Scan for the cell matching the given text and deliver its (x, y) coordinate at center. 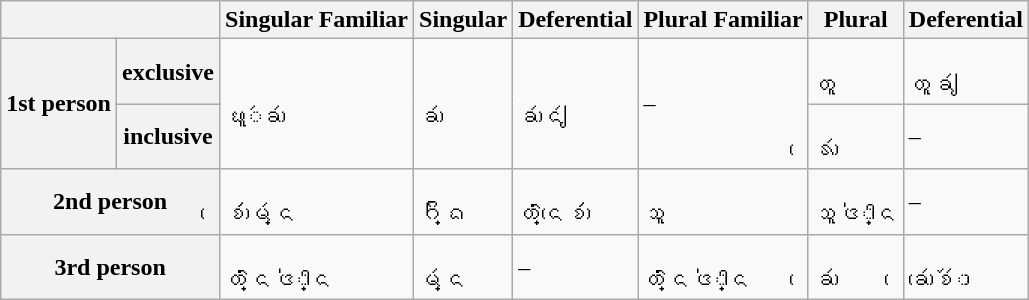
ᨡᩮᩢᩣᨧᩮᩢ᩶ᩣ (966, 266)
ᨲᩪᨡᩢᩭ (966, 72)
Singular Familiar (317, 20)
ᨲᩪ (856, 72)
ᨲᩫ᩠ᨶᨧᩮᩢᩢᩣ (576, 202)
ᨤᩥ᩠ᨦ (464, 202)
2nd person (110, 202)
1st person (59, 104)
ᨡᩢᩣ (464, 104)
3rd person (110, 266)
ᨡᩢᩣᨶᩢᩭ (576, 104)
ᩈᩪᨴ᩵ᩤ᩠ᨶ (856, 202)
Plural Familiar (723, 20)
ᨹᩪᩢᨡᩢᩣ (317, 104)
ᩁᩮᩢᩣ (856, 136)
ᨡᩮᩢᩣ (856, 266)
inclusive (168, 136)
ᨾᩢ᩠ᨶ (464, 266)
ᨧᩮᩢᩢᩣᨾᩢ᩠ᨶ (317, 202)
Plural (856, 20)
Singular (464, 20)
ᩈᩪ (723, 202)
exclusive (168, 72)
